Determine the (X, Y) coordinate at the center of the cell enclosing the given text.  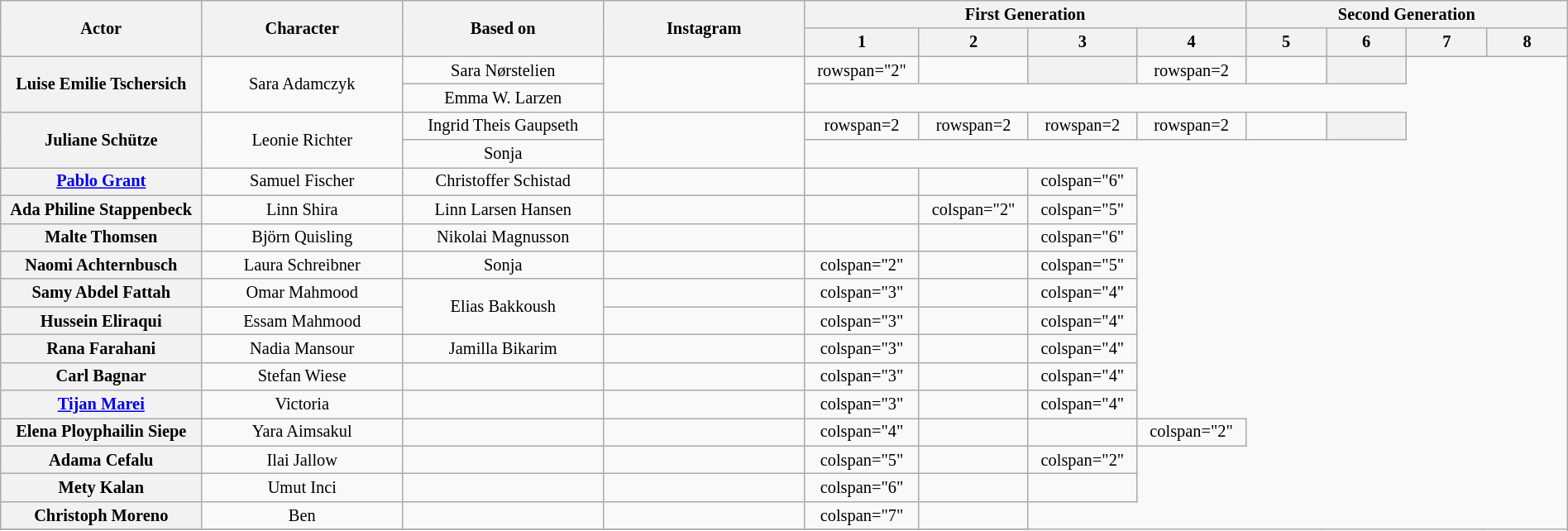
Samy Abdel Fattah (101, 293)
Yara Aimsakul (303, 432)
Actor (101, 28)
Rana Farahani (101, 348)
Tijan Marei (101, 404)
Björn Quisling (303, 237)
7 (1447, 42)
Ilai Jallow (303, 460)
Second Generation (1406, 14)
Umut Inci (303, 487)
Samuel Fischer (303, 181)
Emma W. Larzen (503, 98)
6 (1366, 42)
Elias Bakkoush (503, 306)
Character (303, 28)
Leonie Richter (303, 139)
Jamilla Bikarim (503, 348)
Linn Larsen Hansen (503, 209)
Naomi Achternbusch (101, 265)
Ben (303, 515)
Luise Emilie Tschersich (101, 84)
Juliane Schütze (101, 139)
Ada Philine Stappenbeck (101, 209)
First Generation (1025, 14)
Omar Mahmood (303, 293)
2 (973, 42)
Nadia Mansour (303, 348)
Adama Cefalu (101, 460)
Christoph Moreno (101, 515)
Sara Adamczyk (303, 84)
Laura Schreibner (303, 265)
Nikolai Magnusson (503, 237)
Linn Shira (303, 209)
1 (862, 42)
3 (1083, 42)
5 (1285, 42)
Victoria (303, 404)
rowspan="2" (862, 70)
Essam Mahmood (303, 321)
Sara Nørstelien (503, 70)
Christoffer Schistad (503, 181)
Hussein Eliraqui (101, 321)
Elena Ployphailin Siepe (101, 432)
Pablo Grant (101, 181)
Carl Bagnar (101, 376)
colspan="7" (862, 515)
Ingrid Theis Gaupseth (503, 126)
Malte Thomsen (101, 237)
Mety Kalan (101, 487)
8 (1527, 42)
4 (1192, 42)
Stefan Wiese (303, 376)
Based on (503, 28)
Instagram (705, 28)
